Determine the [x, y] coordinate at the center of the cell enclosing the given text.  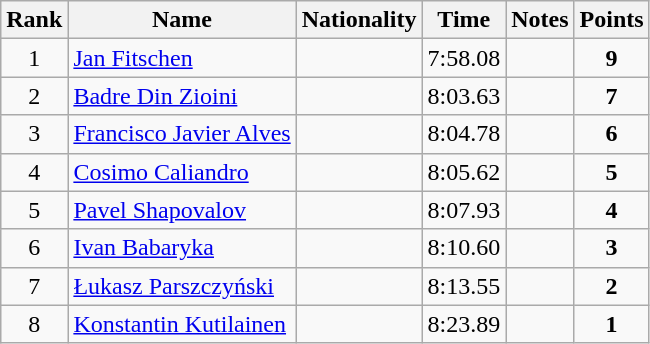
Notes [540, 20]
Points [612, 20]
7:58.08 [464, 58]
Ivan Babaryka [182, 248]
Jan Fitschen [182, 58]
8 [34, 324]
Badre Din Zioini [182, 96]
8:05.62 [464, 172]
Cosimo Caliandro [182, 172]
8:10.60 [464, 248]
Łukasz Parszczyński [182, 286]
Konstantin Kutilainen [182, 324]
Rank [34, 20]
8:23.89 [464, 324]
Time [464, 20]
Pavel Shapovalov [182, 210]
8:04.78 [464, 134]
Nationality [359, 20]
8:03.63 [464, 96]
8:07.93 [464, 210]
8:13.55 [464, 286]
Name [182, 20]
9 [612, 58]
Francisco Javier Alves [182, 134]
